Scan for the cell matching the given text and deliver its (X, Y) coordinate at center. 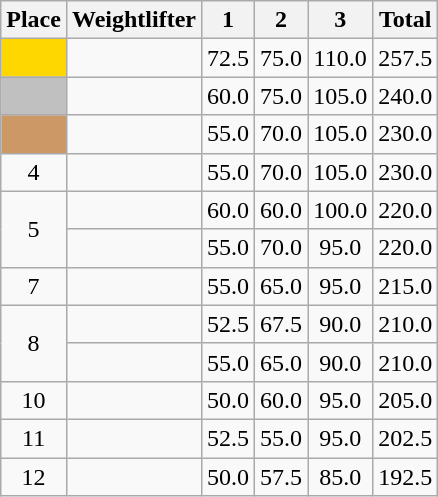
1 (228, 20)
240.0 (406, 96)
100.0 (340, 210)
205.0 (406, 400)
11 (34, 438)
4 (34, 172)
8 (34, 343)
110.0 (340, 58)
Place (34, 20)
7 (34, 286)
257.5 (406, 58)
12 (34, 477)
2 (282, 20)
Total (406, 20)
85.0 (340, 477)
10 (34, 400)
5 (34, 229)
67.5 (282, 324)
215.0 (406, 286)
72.5 (228, 58)
Weightlifter (134, 20)
192.5 (406, 477)
57.5 (282, 477)
202.5 (406, 438)
3 (340, 20)
